Identify which cell holds the provided text, then report its [x, y] central coordinate. 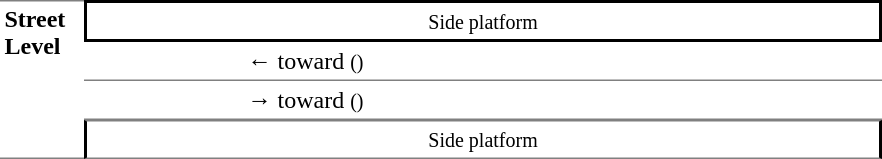
Street Level [42, 80]
← toward () [562, 62]
→ toward () [562, 100]
